Pinpoint the cell where the given text exists, returning its [x, y] midpoint coordinate. 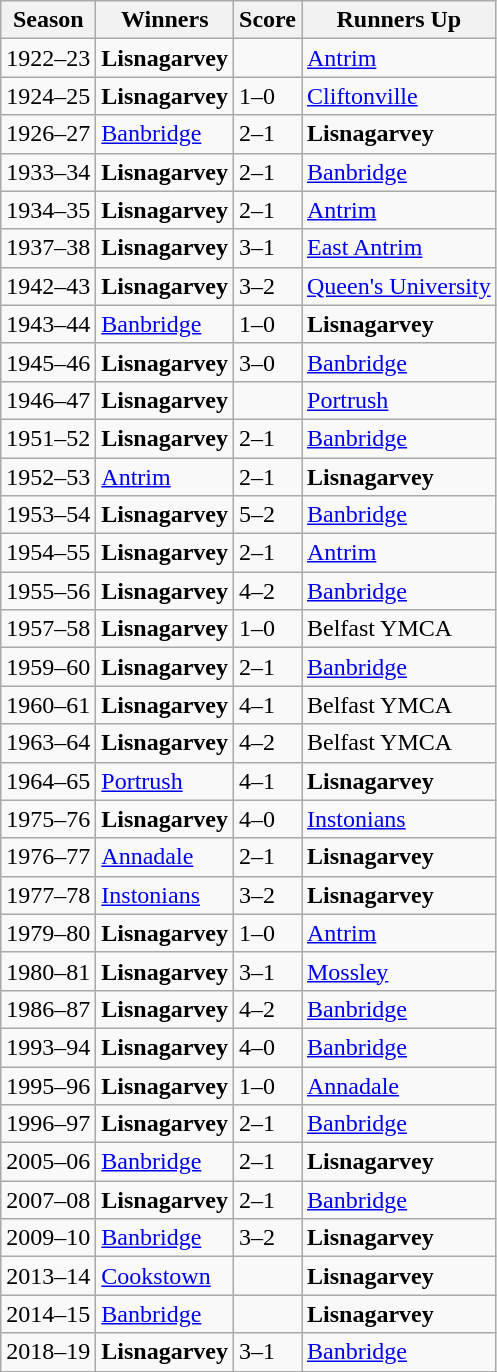
1963–64 [48, 743]
2018–19 [48, 1352]
1957–58 [48, 629]
Score [268, 20]
1979–80 [48, 933]
1943–44 [48, 324]
2007–08 [48, 1200]
5–2 [268, 515]
1951–52 [48, 438]
1995–96 [48, 1085]
2005–06 [48, 1162]
2014–15 [48, 1314]
1975–76 [48, 819]
2009–10 [48, 1238]
1946–47 [48, 400]
Queen's University [400, 286]
Cookstown [165, 1276]
1926–27 [48, 134]
1980–81 [48, 971]
East Antrim [400, 248]
1986–87 [48, 1009]
1960–61 [48, 705]
1996–97 [48, 1124]
1953–54 [48, 515]
1954–55 [48, 553]
Winners [165, 20]
1976–77 [48, 857]
1945–46 [48, 362]
1933–34 [48, 172]
1977–78 [48, 895]
1922–23 [48, 58]
1942–43 [48, 286]
1924–25 [48, 96]
1955–56 [48, 591]
Mossley [400, 971]
1952–53 [48, 477]
1937–38 [48, 248]
Cliftonville [400, 96]
Season [48, 20]
1959–60 [48, 667]
1934–35 [48, 210]
2013–14 [48, 1276]
1993–94 [48, 1047]
Runners Up [400, 20]
3–0 [268, 362]
1964–65 [48, 781]
